Detect which cell encompasses the target text, then output its [X, Y] center coordinate. 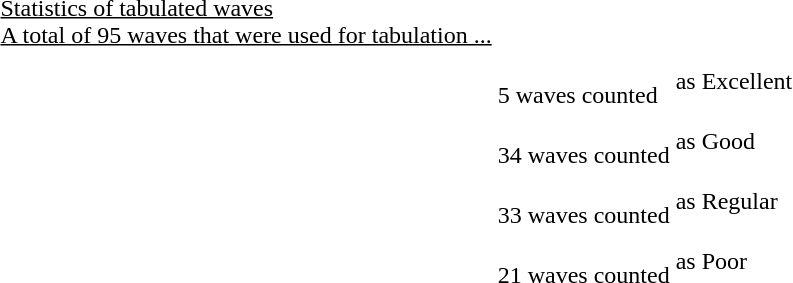
5 waves counted [584, 82]
33 waves counted [584, 202]
34 waves counted [584, 142]
